Find where the given text appears and provide that cell's center as (x, y) coordinate. 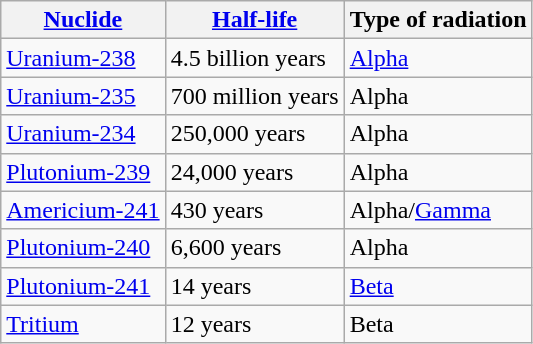
Tritium (83, 324)
Uranium-238 (83, 58)
Nuclide (83, 20)
Uranium-234 (83, 134)
Uranium-235 (83, 96)
Half-life (254, 20)
Plutonium-240 (83, 248)
Plutonium-241 (83, 286)
700 million years (254, 96)
12 years (254, 324)
Type of radiation (438, 20)
14 years (254, 286)
6,600 years (254, 248)
Alpha/Gamma (438, 210)
250,000 years (254, 134)
Plutonium-239 (83, 172)
430 years (254, 210)
4.5 billion years (254, 58)
Americium-241 (83, 210)
24,000 years (254, 172)
